For the text-containing cell, return its midpoint in [x, y] coordinate format. 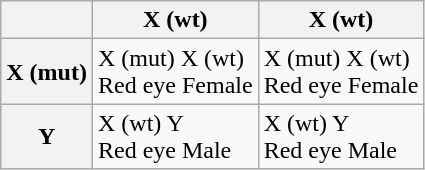
X (mut) [47, 72]
Y [47, 136]
